Scan for the cell matching the given text and deliver its (x, y) coordinate at center. 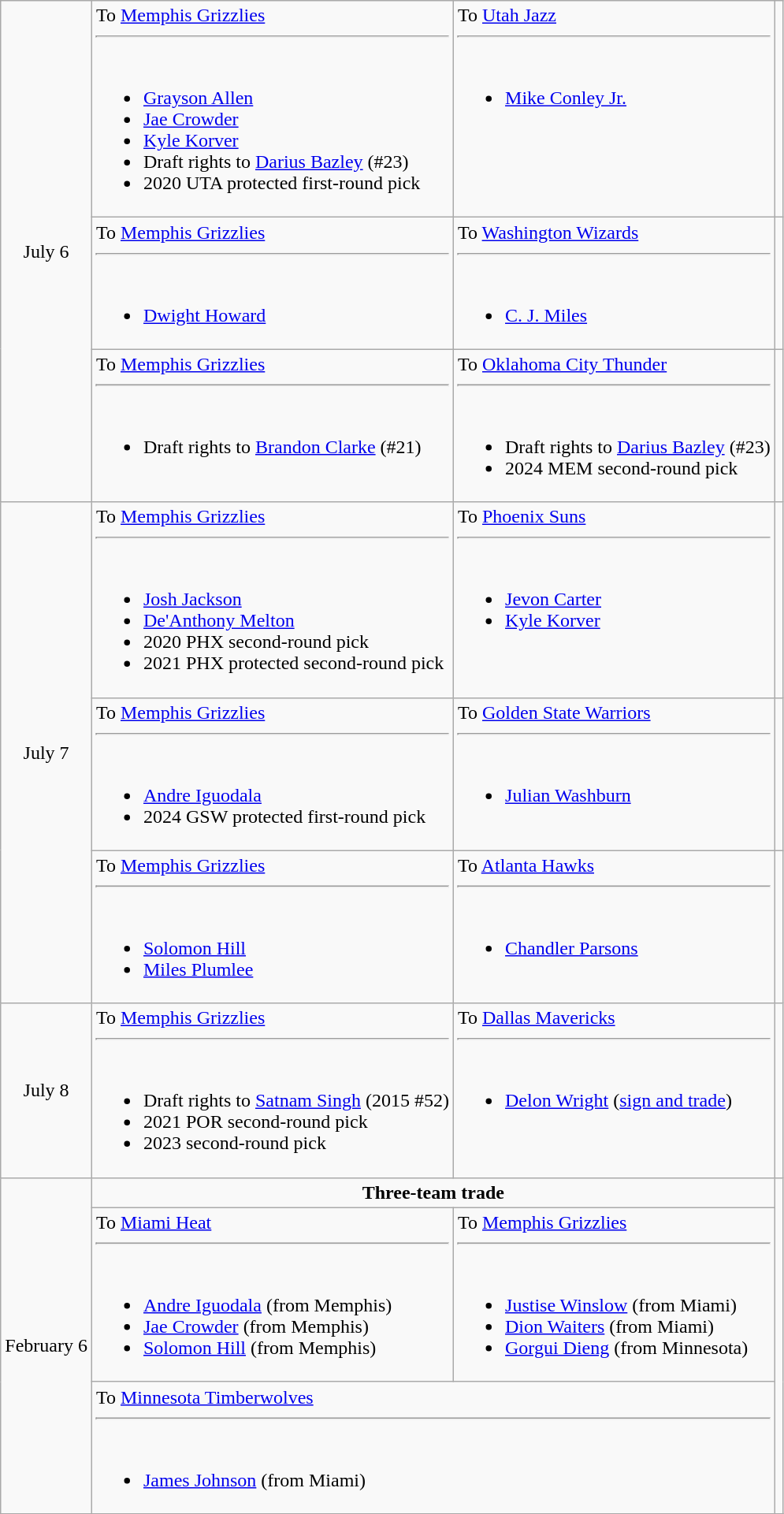
To Washington WizardsC. J. Miles (615, 284)
To Memphis GrizzliesJosh JacksonDe'Anthony Melton2020 PHX second-round pick2021 PHX protected second-round pick (273, 600)
Three-team trade (433, 1192)
July 7 (46, 753)
July 6 (46, 251)
To Memphis GrizzliesAndre Iguodala2024 GSW protected first-round pick (273, 774)
To Memphis GrizzliesDraft rights to Satnam Singh (2015 #52)2021 POR second-round pick2023 second-round pick (273, 1091)
To Memphis GrizzliesDwight Howard (273, 284)
To Memphis GrizzliesDraft rights to Brandon Clarke (#21) (273, 426)
February 6 (46, 1345)
To Oklahoma City ThunderDraft rights to Darius Bazley (#23)2024 MEM second-round pick (615, 426)
To Minnesota TimberwolvesJames Johnson (from Miami) (433, 1447)
To Atlanta HawksChandler Parsons (615, 927)
To Memphis GrizzliesJustise Winslow (from Miami)Dion Waiters (from Miami)Gorgui Dieng (from Minnesota) (615, 1294)
To Utah JazzMike Conley Jr. (615, 109)
July 8 (46, 1091)
To Memphis GrizzliesGrayson AllenJae CrowderKyle KorverDraft rights to Darius Bazley (#23)2020 UTA protected first-round pick (273, 109)
To Memphis GrizzliesSolomon HillMiles Plumlee (273, 927)
To Golden State WarriorsJulian Washburn (615, 774)
To Miami HeatAndre Iguodala (from Memphis)Jae Crowder (from Memphis)Solomon Hill (from Memphis) (273, 1294)
To Phoenix SunsJevon CarterKyle Korver (615, 600)
To Dallas MavericksDelon Wright (sign and trade) (615, 1091)
